From the cell containing the given text, extract its center point as [X, Y] coordinate. 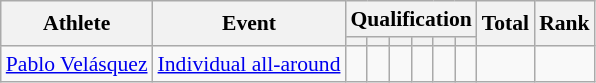
Athlete [77, 24]
Qualification [412, 19]
Individual all-around [250, 64]
Pablo Velásquez [77, 64]
Rank [564, 24]
Event [250, 24]
Total [506, 24]
